Extract the [X, Y] coordinate from the center of the cell holding the provided text.  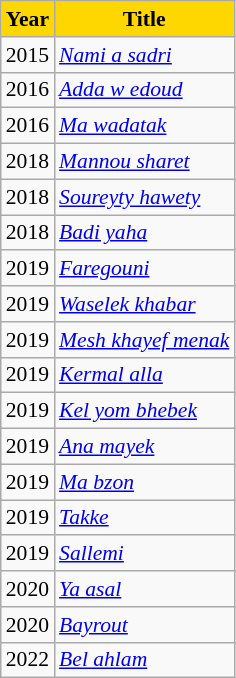
Kel yom bhebek [144, 411]
2022 [28, 660]
Ana mayek [144, 447]
Waselek khabar [144, 304]
2015 [28, 55]
Mannou sharet [144, 162]
Bel ahlam [144, 660]
Faregouni [144, 269]
Adda w edoud [144, 90]
Kermal alla [144, 375]
Sallemi [144, 554]
Bayrout [144, 625]
Ma bzon [144, 482]
Takke [144, 518]
Nami a sadri [144, 55]
Ma wadatak [144, 126]
Title [144, 19]
Ya asal [144, 589]
Year [28, 19]
Soureyty hawety [144, 197]
Mesh khayef menak [144, 340]
Badi yaha [144, 233]
